Return (x, y) of the center of cell containing provided text 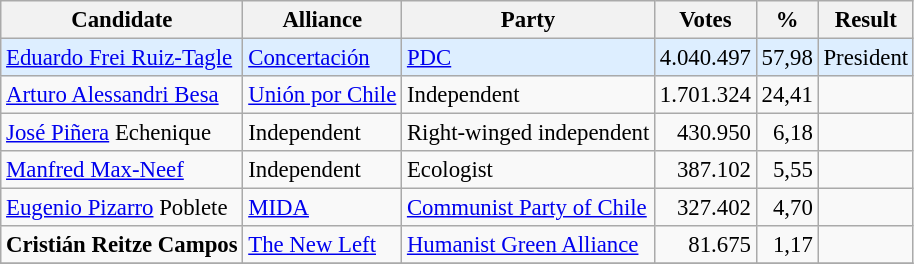
24,41 (787, 95)
4.040.497 (706, 58)
The New Left (322, 245)
Right-winged independent (528, 133)
1,17 (787, 245)
President (866, 58)
Concertación (322, 58)
José Piñera Echenique (122, 133)
327.402 (706, 208)
387.102 (706, 170)
5,55 (787, 170)
Result (866, 20)
Humanist Green Alliance (528, 245)
Unión por Chile (322, 95)
6,18 (787, 133)
Party (528, 20)
Votes (706, 20)
Candidate (122, 20)
Communist Party of Chile (528, 208)
Alliance (322, 20)
Eugenio Pizarro Poblete (122, 208)
1.701.324 (706, 95)
Eduardo Frei Ruiz-Tagle (122, 58)
81.675 (706, 245)
Ecologist (528, 170)
PDC (528, 58)
Arturo Alessandri Besa (122, 95)
57,98 (787, 58)
% (787, 20)
430.950 (706, 133)
Cristián Reitze Campos (122, 245)
Manfred Max-Neef (122, 170)
4,70 (787, 208)
MIDA (322, 208)
